Return the [X, Y] coordinate for the center point of the cell that contains the specified text.  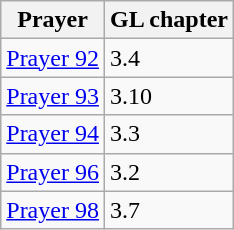
3.4 [168, 58]
3.3 [168, 134]
3.7 [168, 210]
Prayer [53, 20]
GL chapter [168, 20]
Prayer 96 [53, 172]
3.2 [168, 172]
Prayer 92 [53, 58]
Prayer 98 [53, 210]
Prayer 93 [53, 96]
Prayer 94 [53, 134]
3.10 [168, 96]
